Return the (X, Y) coordinate for the center point of the cell that contains the specified text.  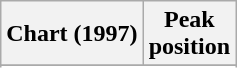
Chart (1997) (72, 34)
Peakposition (189, 34)
